Find where the given text appears and provide that cell's center as [X, Y] coordinate. 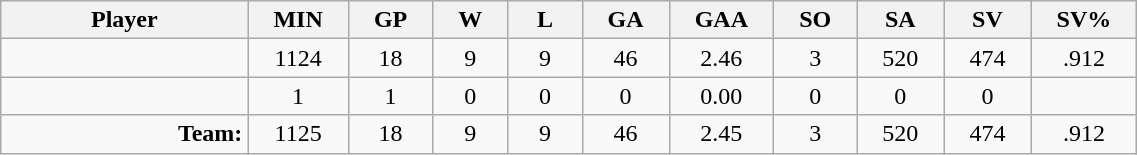
SV% [1084, 20]
GA [626, 20]
2.45 [721, 134]
1124 [298, 58]
MIN [298, 20]
GAA [721, 20]
L [545, 20]
SO [816, 20]
SA [900, 20]
SV [988, 20]
GP [390, 20]
0.00 [721, 96]
2.46 [721, 58]
Player [124, 20]
1125 [298, 134]
W [470, 20]
Team: [124, 134]
